Pinpoint the cell where the given text exists, returning its (x, y) midpoint coordinate. 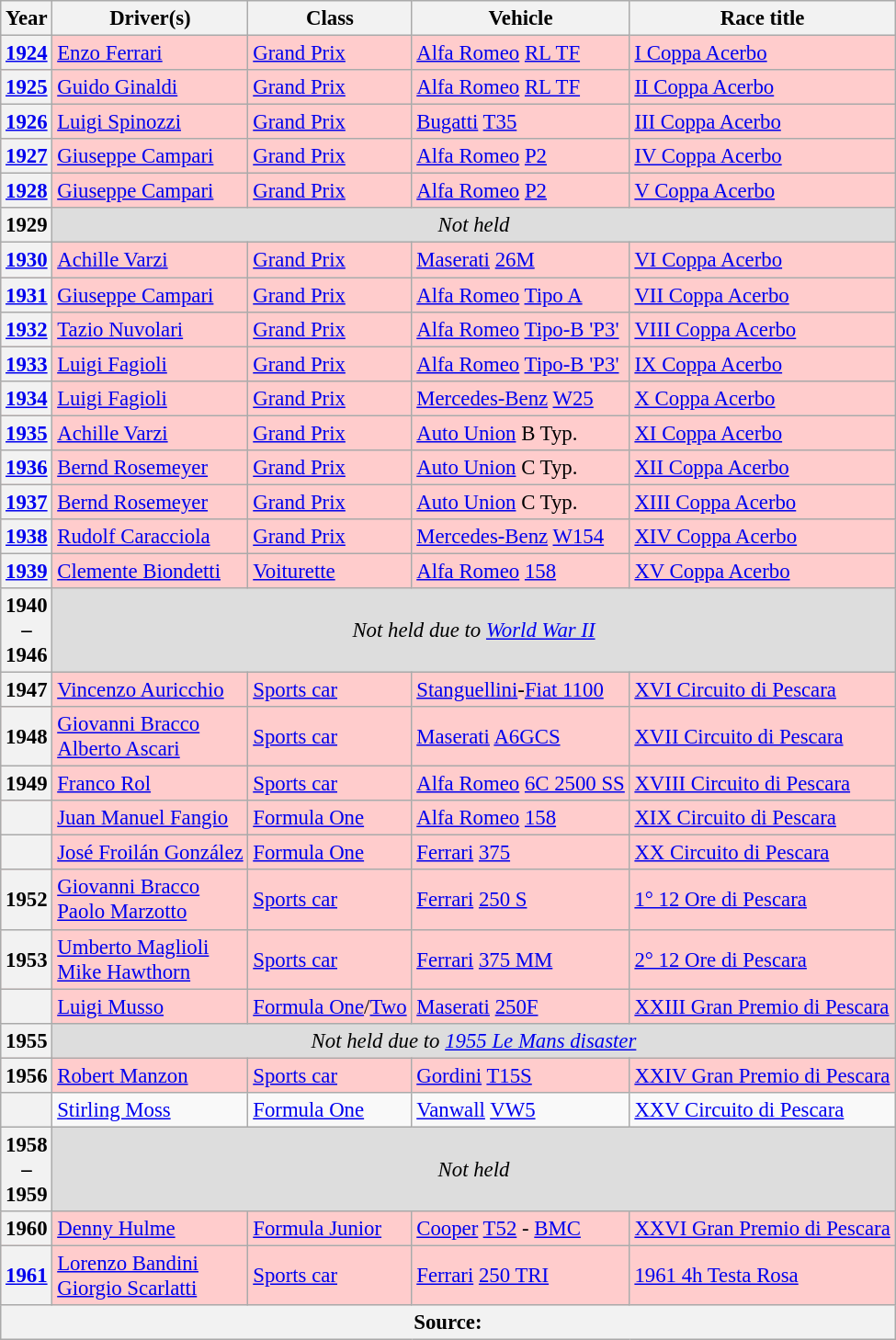
Guido Ginaldi (151, 87)
XVI Circuito di Pescara (763, 690)
Stirling Moss (151, 1110)
1947 (27, 690)
Ferrari 250 S (520, 901)
Auto Union B Typ. (520, 433)
Mercedes-Benz W154 (520, 537)
Maserati 26M (520, 260)
1955 (27, 1040)
Luigi Spinozzi (151, 122)
Giovanni Bracco Paolo Marzotto (151, 901)
Alfa Romeo Tipo A (520, 295)
Juan Manuel Fangio (151, 818)
Formula Junior (330, 1229)
XXVI Gran Premio di Pescara (763, 1229)
Franco Rol (151, 784)
Formula One/Two (330, 1006)
1953 (27, 960)
X Coppa Acerbo (763, 398)
Ferrari 250 TRI (520, 1276)
Umberto Maglioli Mike Hawthorn (151, 960)
Tazio Nuvolari (151, 329)
XIX Circuito di Pescara (763, 818)
2° 12 Ore di Pescara (763, 960)
1932 (27, 329)
VI Coppa Acerbo (763, 260)
Robert Manzon (151, 1075)
V Coppa Acerbo (763, 191)
Enzo Ferrari (151, 53)
Ferrari 375 MM (520, 960)
Class (330, 18)
1924 (27, 53)
1937 (27, 502)
VIII Coppa Acerbo (763, 329)
1958–1959 (27, 1169)
1939 (27, 571)
Bugatti T35 (520, 122)
Luigi Musso (151, 1006)
1936 (27, 468)
XXIV Gran Premio di Pescara (763, 1075)
I Coppa Acerbo (763, 53)
Maserati A6GCS (520, 737)
1940–1946 (27, 630)
José Froilán González (151, 853)
Gordini T15S (520, 1075)
XV Coppa Acerbo (763, 571)
1952 (27, 901)
Clemente Biondetti (151, 571)
Not held due to World War II (474, 630)
Alfa Romeo 6C 2500 SS (520, 784)
Ferrari 375 (520, 853)
1961 (27, 1276)
XI Coppa Acerbo (763, 433)
1961 4h Testa Rosa (763, 1276)
1949 (27, 784)
Race title (763, 18)
1956 (27, 1075)
Vehicle (520, 18)
1960 (27, 1229)
1929 (27, 225)
II Coppa Acerbo (763, 87)
1935 (27, 433)
1948 (27, 737)
XII Coppa Acerbo (763, 468)
XVII Circuito di Pescara (763, 737)
Stanguellini-Fiat 1100 (520, 690)
1934 (27, 398)
1927 (27, 156)
XVIII Circuito di Pescara (763, 784)
1938 (27, 537)
Cooper T52 - BMC (520, 1229)
XXV Circuito di Pescara (763, 1110)
VII Coppa Acerbo (763, 295)
Voiturette (330, 571)
Mercedes-Benz W25 (520, 398)
Maserati 250F (520, 1006)
XXIII Gran Premio di Pescara (763, 1006)
XIV Coppa Acerbo (763, 537)
Denny Hulme (151, 1229)
Vanwall VW5 (520, 1110)
III Coppa Acerbo (763, 122)
1926 (27, 122)
1925 (27, 87)
Vincenzo Auricchio (151, 690)
XIII Coppa Acerbo (763, 502)
Lorenzo Bandini Giorgio Scarlatti (151, 1276)
Source: (448, 1323)
1930 (27, 260)
1° 12 Ore di Pescara (763, 901)
IV Coppa Acerbo (763, 156)
Driver(s) (151, 18)
Not held due to 1955 Le Mans disaster (474, 1040)
Rudolf Caracciola (151, 537)
IX Coppa Acerbo (763, 364)
1931 (27, 295)
1933 (27, 364)
Year (27, 18)
1928 (27, 191)
XX Circuito di Pescara (763, 853)
Giovanni Bracco Alberto Ascari (151, 737)
